Return the [x, y] coordinate for the center point of the cell that contains the specified text.  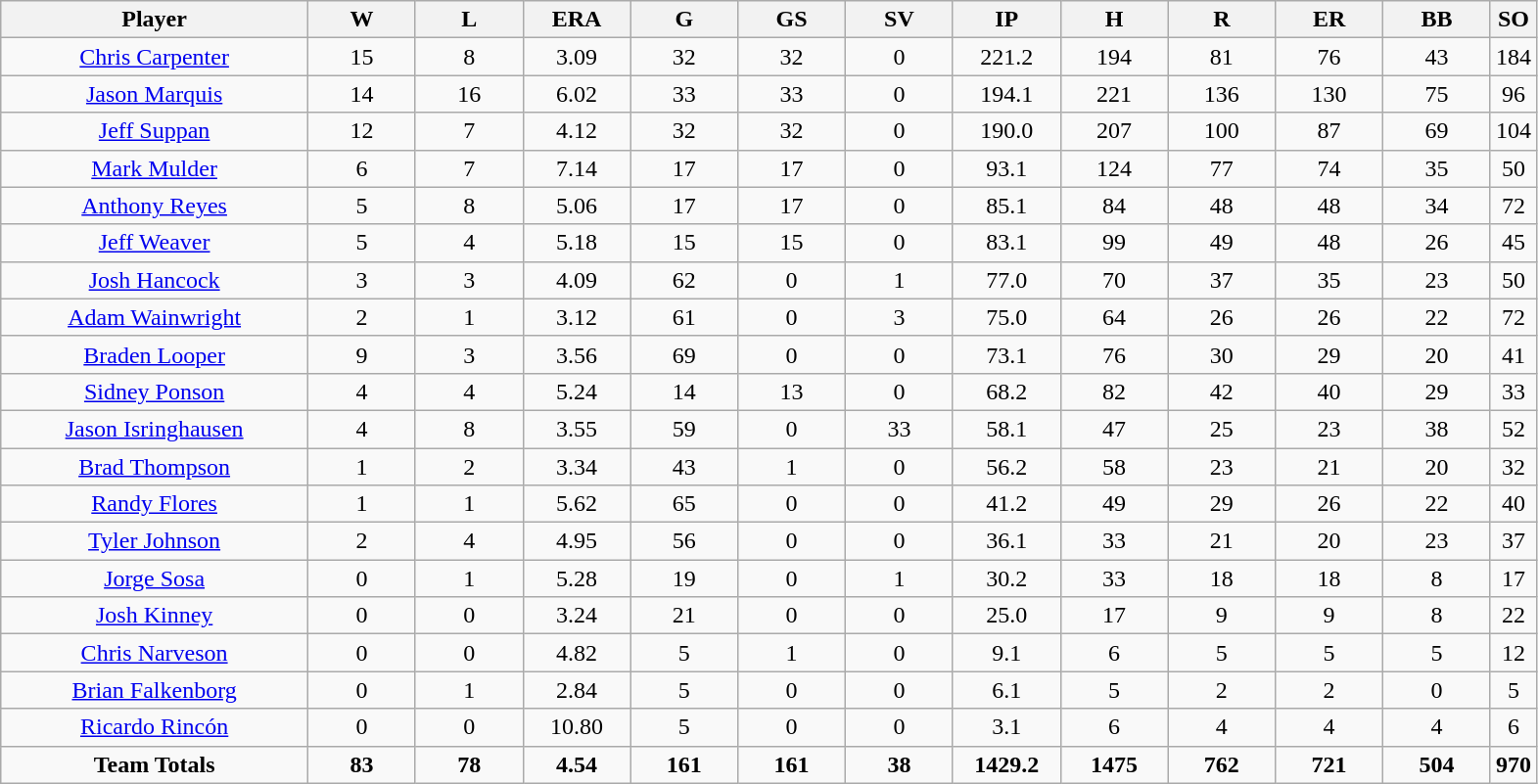
36.1 [1006, 541]
59 [684, 429]
Ricardo Rincón [155, 727]
W [361, 20]
1475 [1114, 764]
Anthony Reyes [155, 206]
Brad Thompson [155, 467]
73.1 [1006, 354]
124 [1114, 168]
Adam Wainwright [155, 317]
762 [1222, 764]
970 [1514, 764]
4.95 [577, 541]
Chris Narveson [155, 653]
5.62 [577, 504]
45 [1514, 243]
85.1 [1006, 206]
9.1 [1006, 653]
58 [1114, 467]
Josh Hancock [155, 280]
83.1 [1006, 243]
3.12 [577, 317]
BB [1437, 20]
104 [1514, 131]
70 [1114, 280]
ERA [577, 20]
42 [1222, 392]
4.54 [577, 764]
5.28 [577, 578]
75.0 [1006, 317]
84 [1114, 206]
207 [1114, 131]
56 [684, 541]
77 [1222, 168]
3.24 [577, 616]
99 [1114, 243]
6.1 [1006, 690]
4.12 [577, 131]
65 [684, 504]
74 [1329, 168]
Player [155, 20]
3.1 [1006, 727]
Jason Isringhausen [155, 429]
19 [684, 578]
93.1 [1006, 168]
L [469, 20]
Mark Mulder [155, 168]
41 [1514, 354]
6.02 [577, 94]
221 [1114, 94]
4.82 [577, 653]
58.1 [1006, 429]
25.0 [1006, 616]
IP [1006, 20]
5.06 [577, 206]
2.84 [577, 690]
52 [1514, 429]
3.56 [577, 354]
SO [1514, 20]
47 [1114, 429]
Jason Marquis [155, 94]
77.0 [1006, 280]
3.34 [577, 467]
75 [1437, 94]
504 [1437, 764]
Team Totals [155, 764]
130 [1329, 94]
H [1114, 20]
30 [1222, 354]
16 [469, 94]
SV [900, 20]
62 [684, 280]
G [684, 20]
Tyler Johnson [155, 541]
190.0 [1006, 131]
194.1 [1006, 94]
25 [1222, 429]
83 [361, 764]
68.2 [1006, 392]
30.2 [1006, 578]
221.2 [1006, 57]
Chris Carpenter [155, 57]
136 [1222, 94]
721 [1329, 764]
81 [1222, 57]
Jeff Weaver [155, 243]
13 [792, 392]
Braden Looper [155, 354]
82 [1114, 392]
Brian Falkenborg [155, 690]
194 [1114, 57]
Josh Kinney [155, 616]
10.80 [577, 727]
87 [1329, 131]
78 [469, 764]
96 [1514, 94]
41.2 [1006, 504]
3.09 [577, 57]
Jeff Suppan [155, 131]
GS [792, 20]
Randy Flores [155, 504]
34 [1437, 206]
61 [684, 317]
1429.2 [1006, 764]
3.55 [577, 429]
100 [1222, 131]
5.18 [577, 243]
184 [1514, 57]
5.24 [577, 392]
R [1222, 20]
ER [1329, 20]
4.09 [577, 280]
64 [1114, 317]
Sidney Ponson [155, 392]
7.14 [577, 168]
56.2 [1006, 467]
Jorge Sosa [155, 578]
